Identify which cell holds the provided text, then report its (X, Y) central coordinate. 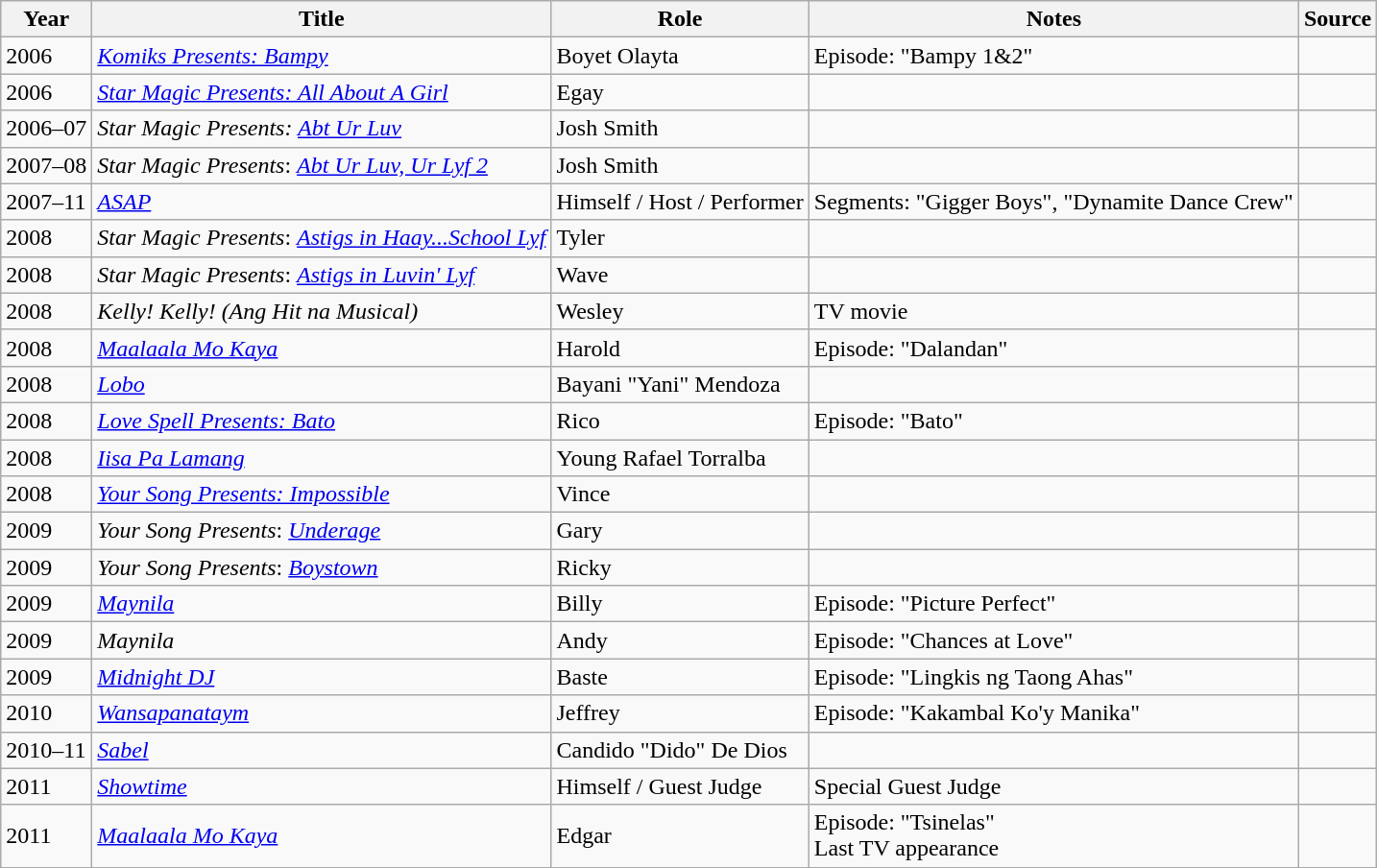
2007–08 (46, 165)
Star Magic Presents: Astigs in Haay...School Lyf (322, 238)
Boyet Olayta (680, 56)
Star Magic Presents: Astigs in Luvin' Lyf (322, 275)
Star Magic Presents: Abt Ur Luv (322, 129)
Wesley (680, 311)
Notes (1053, 19)
Episode: "Bato" (1053, 421)
Sabel (322, 750)
Segments: "Gigger Boys", "Dynamite Dance Crew" (1053, 202)
2010–11 (46, 750)
Himself / Guest Judge (680, 786)
Wave (680, 275)
Andy (680, 640)
Star Magic Presents: Abt Ur Luv, Ur Lyf 2 (322, 165)
Egay (680, 92)
Episode: "Bampy 1&2" (1053, 56)
2006–07 (46, 129)
Love Spell Presents: Bato (322, 421)
Himself / Host / Performer (680, 202)
Kelly! Kelly! (Ang Hit na Musical) (322, 311)
Wansapanataym (322, 713)
Episode: "Picture Perfect" (1053, 604)
Star Magic Presents: All About A Girl (322, 92)
Gary (680, 531)
Baste (680, 677)
Rico (680, 421)
Komiks Presents: Bampy (322, 56)
Iisa Pa Lamang (322, 458)
Showtime (322, 786)
Episode: "Dalandan" (1053, 348)
Source (1337, 19)
Jeffrey (680, 713)
Harold (680, 348)
Your Song Presents: Impossible (322, 494)
Edgar (680, 835)
Lobo (322, 384)
Episode: "Lingkis ng Taong Ahas" (1053, 677)
Role (680, 19)
Bayani "Yani" Mendoza (680, 384)
Episode: "Tsinelas"Last TV appearance (1053, 835)
ASAP (322, 202)
Episode: "Chances at Love" (1053, 640)
Ricky (680, 567)
2007–11 (46, 202)
Title (322, 19)
Special Guest Judge (1053, 786)
Year (46, 19)
Young Rafael Torralba (680, 458)
Your Song Presents: Boystown (322, 567)
TV movie (1053, 311)
Episode: "Kakambal Ko'y Manika" (1053, 713)
2010 (46, 713)
Candido "Dido" De Dios (680, 750)
Tyler (680, 238)
Vince (680, 494)
Your Song Presents: Underage (322, 531)
Midnight DJ (322, 677)
Billy (680, 604)
